Search for the cell housing the specified text and yield its [x, y] center coordinate. 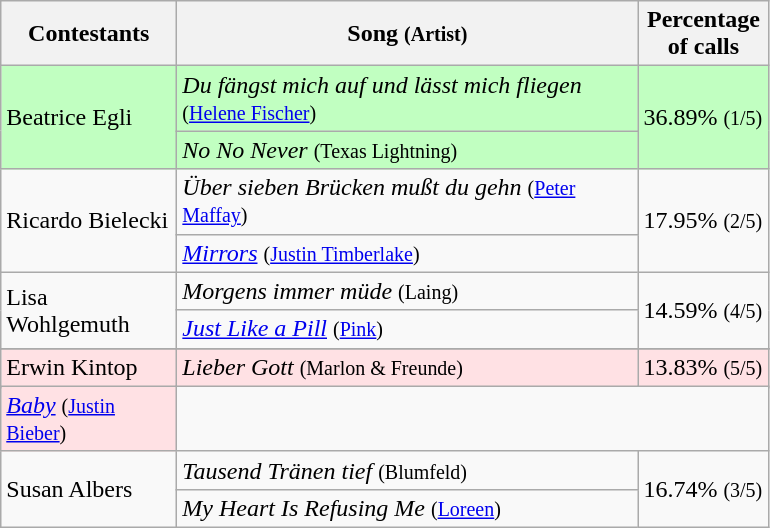
No No Never (Texas Lightning) [408, 150]
Du fängst mich auf und lässt mich fliegen (Helene Fischer) [408, 98]
Ricardo Bielecki [89, 220]
16.74% (3/5) [704, 489]
Beatrice Egli [89, 118]
Lieber Gott (Marlon & Freunde) [408, 367]
Erwin Kintop [89, 367]
Just Like a Pill (Pink) [408, 329]
13.83% (5/5) [704, 367]
Susan Albers [89, 489]
36.89% (1/5) [704, 118]
My Heart Is Refusing Me (Loreen) [408, 508]
Lisa Wohlgemuth [89, 310]
Mirrors (Justin Timberlake) [408, 253]
Über sieben Brücken mußt du gehn (Peter Maffay) [408, 202]
Morgens immer müde (Laing) [408, 291]
17.95% (2/5) [704, 220]
Tausend Tränen tief (Blumfeld) [408, 470]
Song (Artist) [408, 34]
Percentage of calls [704, 34]
Contestants [89, 34]
Baby (Justin Bieber) [89, 418]
14.59% (4/5) [704, 310]
